Scan for the cell matching the given text and deliver its (x, y) coordinate at center. 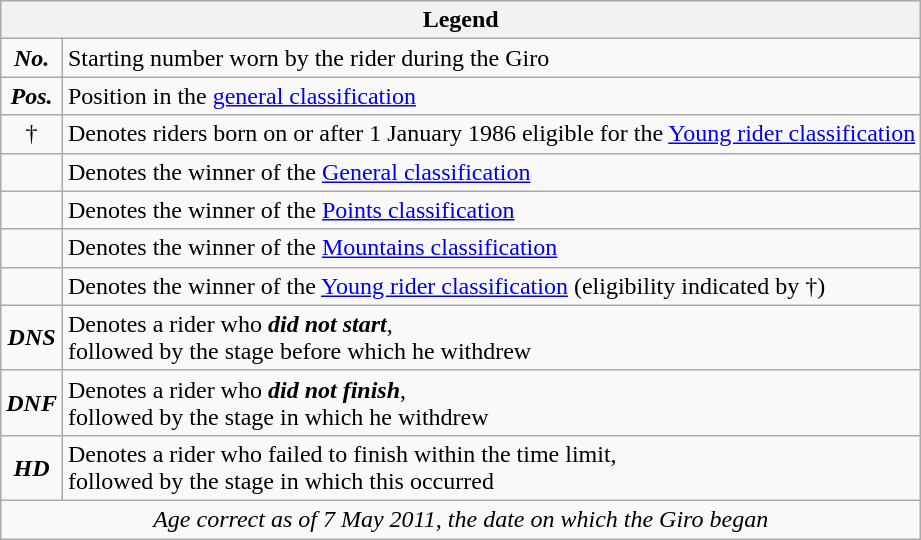
DNS (32, 338)
Denotes a rider who did not start,followed by the stage before which he withdrew (491, 338)
Denotes the winner of the Points classification (491, 210)
Denotes riders born on or after 1 January 1986 eligible for the Young rider classification (491, 134)
Denotes the winner of the Mountains classification (491, 248)
Denotes a rider who failed to finish within the time limit,followed by the stage in which this occurred (491, 468)
Starting number worn by the rider during the Giro (491, 58)
Denotes the winner of the Young rider classification (eligibility indicated by †) (491, 286)
DNF (32, 402)
No. (32, 58)
Position in the general classification (491, 96)
Age correct as of 7 May 2011, the date on which the Giro began (461, 519)
HD (32, 468)
Denotes a rider who did not finish,followed by the stage in which he withdrew (491, 402)
Pos. (32, 96)
† (32, 134)
Denotes the winner of the General classification (491, 172)
Legend (461, 20)
